For the text-containing cell, return its midpoint in (X, Y) coordinate format. 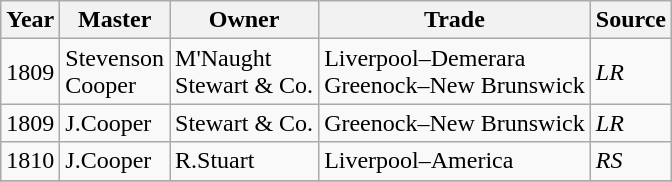
Liverpool–DemeraraGreenock–New Brunswick (455, 72)
Greenock–New Brunswick (455, 123)
R.Stuart (244, 161)
M'NaughtStewart & Co. (244, 72)
Master (115, 20)
Owner (244, 20)
Year (30, 20)
RS (630, 161)
1810 (30, 161)
StevensonCooper (115, 72)
Stewart & Co. (244, 123)
Trade (455, 20)
Liverpool–America (455, 161)
Source (630, 20)
